Output the [X, Y] coordinate of the center of the cell containing the given text.  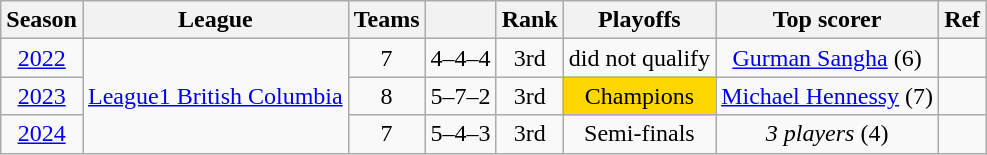
Teams [386, 20]
Semi-finals [639, 134]
Champions [639, 96]
4–4–4 [460, 58]
2022 [42, 58]
Playoffs [639, 20]
2023 [42, 96]
Season [42, 20]
League [215, 20]
Rank [530, 20]
8 [386, 96]
5–7–2 [460, 96]
2024 [42, 134]
did not qualify [639, 58]
5–4–3 [460, 134]
Gurman Sangha (6) [828, 58]
3 players (4) [828, 134]
Ref [962, 20]
Michael Hennessy (7) [828, 96]
Top scorer [828, 20]
League1 British Columbia [215, 96]
